Provide the [x, y] coordinate of the cell's center where the given text is located.  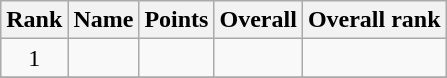
1 [34, 58]
Points [176, 20]
Rank [34, 20]
Overall rank [374, 20]
Overall [258, 20]
Name [104, 20]
